Provide the (x, y) coordinate of the cell's center where the given text is located.  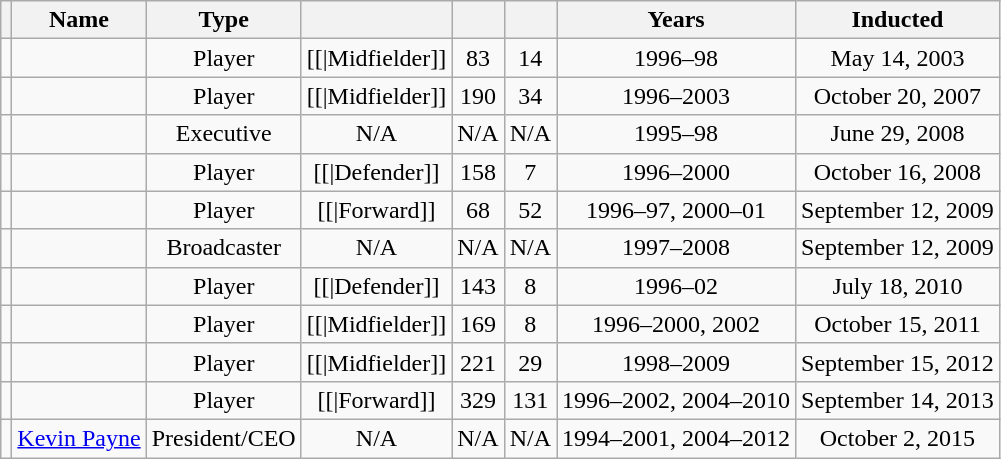
1998–2009 (676, 362)
131 (530, 400)
1996–2003 (676, 96)
September 14, 2013 (898, 400)
Inducted (898, 20)
52 (530, 210)
Broadcaster (224, 248)
329 (478, 400)
President/CEO (224, 438)
October 2, 2015 (898, 438)
158 (478, 172)
October 15, 2011 (898, 324)
1996–98 (676, 58)
Name (79, 20)
October 16, 2008 (898, 172)
1996–97, 2000–01 (676, 210)
May 14, 2003 (898, 58)
October 20, 2007 (898, 96)
14 (530, 58)
Kevin Payne (79, 438)
July 18, 2010 (898, 286)
June 29, 2008 (898, 134)
Type (224, 20)
221 (478, 362)
1996–2000 (676, 172)
1996–2000, 2002 (676, 324)
143 (478, 286)
169 (478, 324)
1996–02 (676, 286)
1994–2001, 2004–2012 (676, 438)
29 (530, 362)
190 (478, 96)
34 (530, 96)
Years (676, 20)
7 (530, 172)
1995–98 (676, 134)
68 (478, 210)
83 (478, 58)
1997–2008 (676, 248)
Executive (224, 134)
September 15, 2012 (898, 362)
1996–2002, 2004–2010 (676, 400)
